From the cell containing the given text, extract its center point as (X, Y) coordinate. 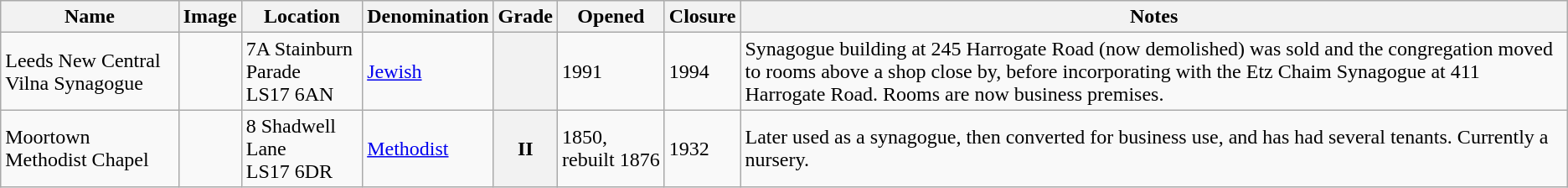
Opened (611, 17)
Closure (702, 17)
Location (302, 17)
Grade (525, 17)
7A Stainburn ParadeLS17 6AN (302, 71)
Denomination (428, 17)
Moortown Methodist Chapel (90, 149)
Methodist (428, 149)
II (525, 149)
1932 (702, 149)
Leeds New Central Vilna Synagogue (90, 71)
Later used as a synagogue, then converted for business use, and has had several tenants. Currently a nursery. (1154, 149)
8 Shadwell LaneLS17 6DR (302, 149)
1850, rebuilt 1876 (611, 149)
Notes (1154, 17)
Image (209, 17)
Name (90, 17)
1994 (702, 71)
Jewish (428, 71)
1991 (611, 71)
